Locate the cell with the specified text and output its (X, Y) center coordinate. 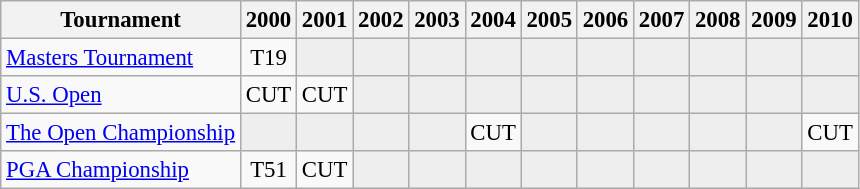
U.S. Open (121, 95)
2009 (774, 20)
The Open Championship (121, 133)
T19 (268, 58)
2000 (268, 20)
Tournament (121, 20)
2001 (325, 20)
2008 (718, 20)
T51 (268, 170)
2002 (381, 20)
2006 (605, 20)
2004 (493, 20)
2010 (830, 20)
Masters Tournament (121, 58)
2007 (661, 20)
PGA Championship (121, 170)
2003 (437, 20)
2005 (549, 20)
